For the text-containing cell, return its midpoint in (x, y) coordinate format. 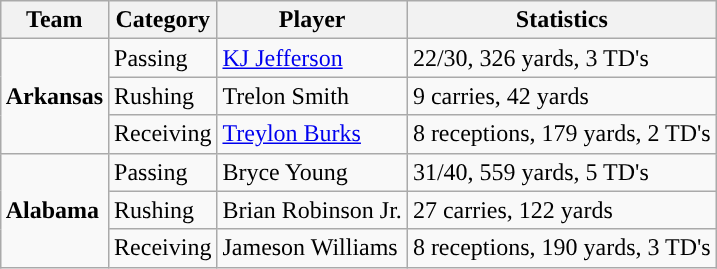
31/40, 559 yards, 5 TD's (562, 172)
Trelon Smith (312, 96)
Bryce Young (312, 172)
Alabama (54, 210)
8 receptions, 190 yards, 3 TD's (562, 248)
Statistics (562, 20)
Brian Robinson Jr. (312, 210)
Team (54, 20)
Jameson Williams (312, 248)
9 carries, 42 yards (562, 96)
Category (163, 20)
8 receptions, 179 yards, 2 TD's (562, 134)
Player (312, 20)
Treylon Burks (312, 134)
27 carries, 122 yards (562, 210)
KJ Jefferson (312, 58)
Arkansas (54, 96)
22/30, 326 yards, 3 TD's (562, 58)
